Return (x, y) of the center of cell containing provided text 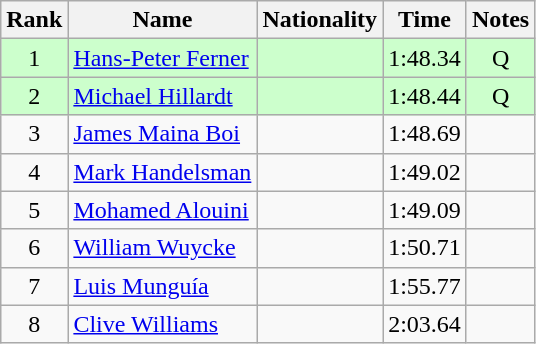
Time (425, 20)
James Maina Boi (162, 134)
7 (34, 286)
1:49.09 (425, 210)
Name (162, 20)
2 (34, 96)
1:48.34 (425, 58)
Luis Munguía (162, 286)
2:03.64 (425, 324)
Rank (34, 20)
1:49.02 (425, 172)
Notes (500, 20)
1:48.69 (425, 134)
4 (34, 172)
6 (34, 248)
Michael Hillardt (162, 96)
1:55.77 (425, 286)
8 (34, 324)
3 (34, 134)
Clive Williams (162, 324)
1:48.44 (425, 96)
5 (34, 210)
Mark Handelsman (162, 172)
1:50.71 (425, 248)
William Wuycke (162, 248)
Mohamed Alouini (162, 210)
Nationality (320, 20)
1 (34, 58)
Hans-Peter Ferner (162, 58)
